Scan for the cell matching the given text and deliver its (x, y) coordinate at center. 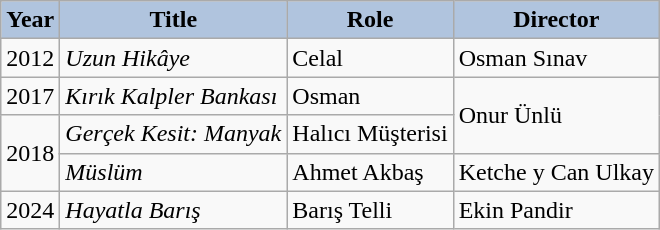
Ekin Pandir (556, 210)
Müslüm (174, 172)
2012 (30, 58)
2017 (30, 96)
Director (556, 20)
Kırık Kalpler Bankası (174, 96)
Ahmet Akbaş (370, 172)
Ketche y Can Ulkay (556, 172)
Osman (370, 96)
Gerçek Kesit: Manyak (174, 134)
Barış Telli (370, 210)
Osman Sınav (556, 58)
Role (370, 20)
Halıcı Müşterisi (370, 134)
2024 (30, 210)
Uzun Hikâye (174, 58)
Year (30, 20)
Hayatla Barış (174, 210)
Title (174, 20)
2018 (30, 153)
Onur Ünlü (556, 115)
Celal (370, 58)
